From the cell containing the given text, extract its center point as [X, Y] coordinate. 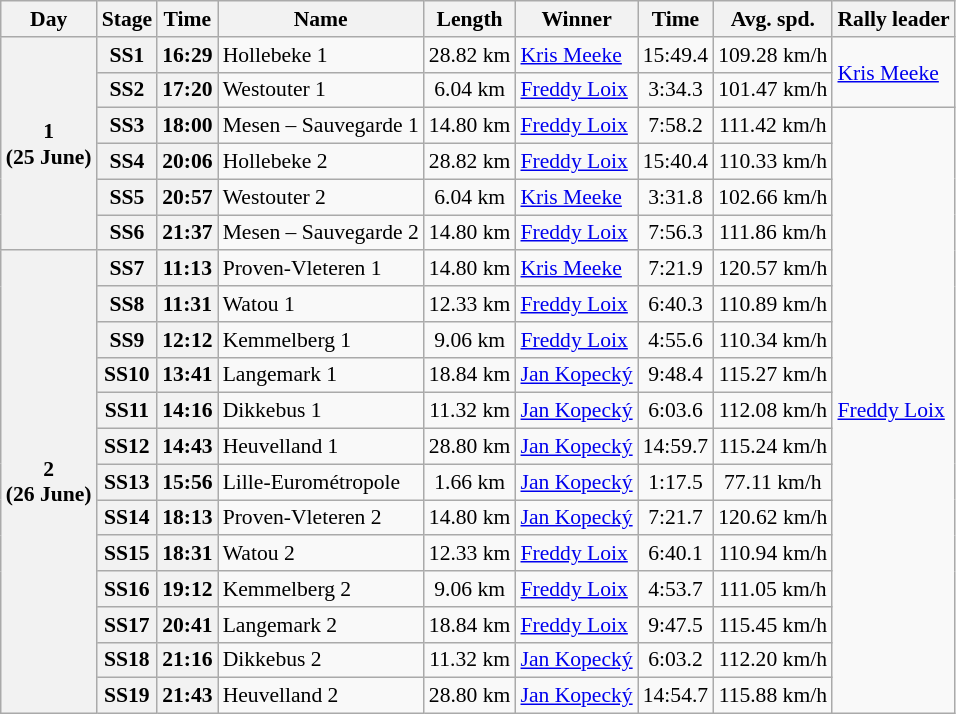
11:31 [187, 304]
Watou 1 [321, 304]
Dikkebus 2 [321, 660]
21:43 [187, 696]
SS8 [127, 304]
Length [470, 19]
110.89 km/h [772, 304]
Stage [127, 19]
7:21.9 [676, 269]
Westouter 1 [321, 90]
SS12 [127, 447]
Langemark 2 [321, 625]
SS1 [127, 55]
Proven-Vleteren 1 [321, 269]
102.66 km/h [772, 197]
Kemmelberg 2 [321, 589]
18:13 [187, 518]
SS19 [127, 696]
20:57 [187, 197]
SS4 [127, 162]
14:54.7 [676, 696]
11:13 [187, 269]
77.11 km/h [772, 482]
112.08 km/h [772, 411]
21:16 [187, 660]
Mesen – Sauvegarde 1 [321, 126]
13:41 [187, 375]
15:49.4 [676, 55]
1:17.5 [676, 482]
SS10 [127, 375]
18:31 [187, 554]
SS2 [127, 90]
15:56 [187, 482]
4:53.7 [676, 589]
SS3 [127, 126]
Dikkebus 1 [321, 411]
109.28 km/h [772, 55]
111.05 km/h [772, 589]
Watou 2 [321, 554]
115.27 km/h [772, 375]
110.33 km/h [772, 162]
17:20 [187, 90]
6:40.1 [676, 554]
1(25 June) [49, 144]
120.62 km/h [772, 518]
110.34 km/h [772, 340]
14:59.7 [676, 447]
SS5 [127, 197]
Heuvelland 1 [321, 447]
SS18 [127, 660]
Avg. spd. [772, 19]
9:47.5 [676, 625]
Heuvelland 2 [321, 696]
Hollebeke 2 [321, 162]
Name [321, 19]
Day [49, 19]
14:43 [187, 447]
6:03.6 [676, 411]
SS13 [127, 482]
Westouter 2 [321, 197]
120.57 km/h [772, 269]
9:48.4 [676, 375]
SS6 [127, 233]
3:31.8 [676, 197]
14:16 [187, 411]
Lille-Eurométropole [321, 482]
115.24 km/h [772, 447]
SS14 [127, 518]
7:58.2 [676, 126]
Langemark 1 [321, 375]
4:55.6 [676, 340]
Kemmelberg 1 [321, 340]
19:12 [187, 589]
Winner [576, 19]
1.66 km [470, 482]
3:34.3 [676, 90]
20:41 [187, 625]
2(26 June) [49, 482]
16:29 [187, 55]
115.88 km/h [772, 696]
SS7 [127, 269]
6:40.3 [676, 304]
101.47 km/h [772, 90]
Mesen – Sauvegarde 2 [321, 233]
SS16 [127, 589]
Hollebeke 1 [321, 55]
7:21.7 [676, 518]
110.94 km/h [772, 554]
Rally leader [893, 19]
111.86 km/h [772, 233]
6:03.2 [676, 660]
115.45 km/h [772, 625]
12:12 [187, 340]
SS17 [127, 625]
SS11 [127, 411]
20:06 [187, 162]
111.42 km/h [772, 126]
15:40.4 [676, 162]
SS15 [127, 554]
18:00 [187, 126]
Proven-Vleteren 2 [321, 518]
7:56.3 [676, 233]
112.20 km/h [772, 660]
SS9 [127, 340]
21:37 [187, 233]
